Scan for the cell matching the given text and deliver its (x, y) coordinate at center. 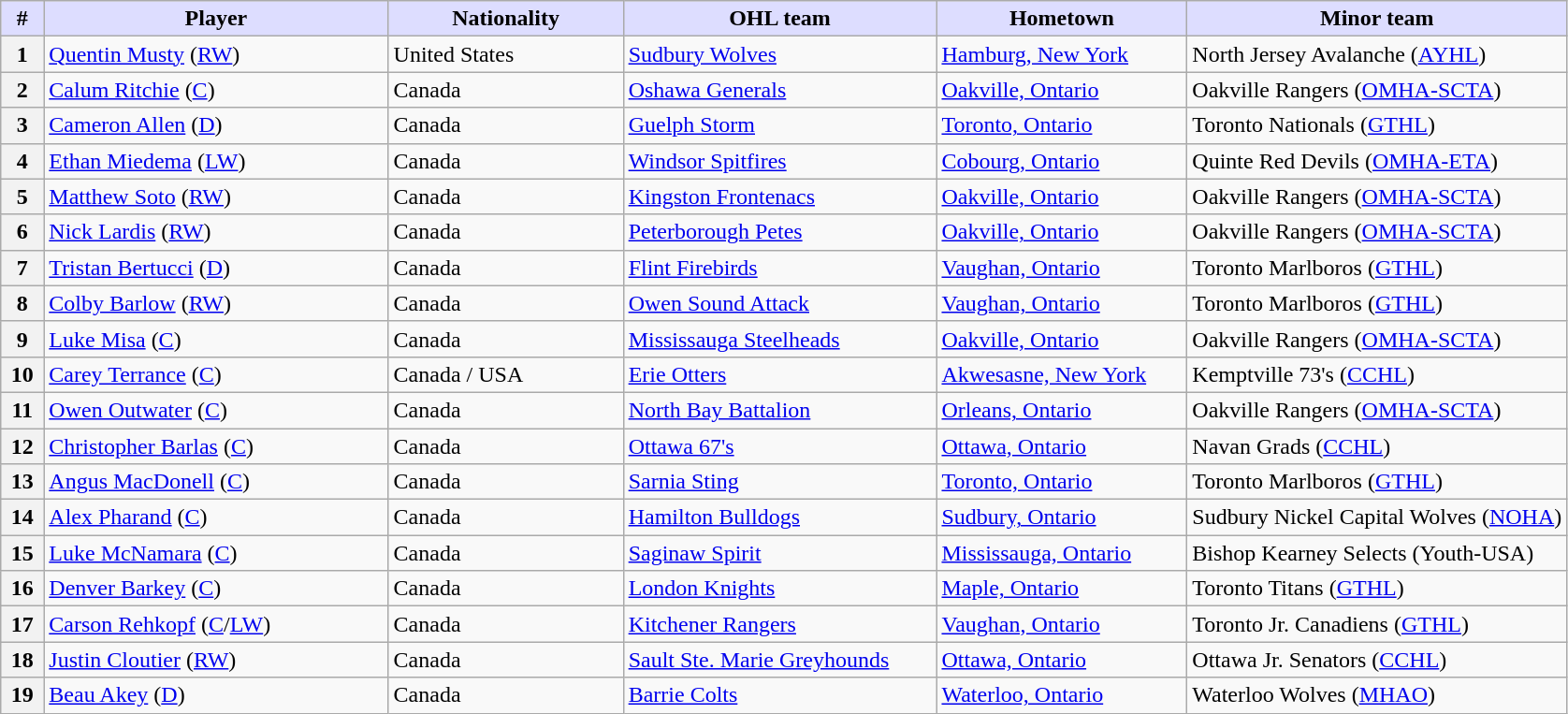
Carey Terrance (C) (216, 374)
Christopher Barlas (C) (216, 446)
13 (22, 482)
3 (22, 125)
Nick Lardis (RW) (216, 232)
Toronto Jr. Canadiens (GTHL) (1377, 624)
Ottawa Jr. Senators (CCHL) (1377, 660)
Matthew Soto (RW) (216, 197)
Peterborough Petes (780, 232)
7 (22, 268)
Luke Misa (C) (216, 339)
Barrie Colts (780, 695)
Oshawa Generals (780, 90)
Hamburg, New York (1062, 54)
North Bay Battalion (780, 410)
Quinte Red Devils (OMHA-ETA) (1377, 161)
17 (22, 624)
Ottawa 67's (780, 446)
Akwesasne, New York (1062, 374)
6 (22, 232)
8 (22, 303)
Saginaw Spirit (780, 553)
Tristan Bertucci (D) (216, 268)
Justin Cloutier (RW) (216, 660)
Quentin Musty (RW) (216, 54)
1 (22, 54)
Minor team (1377, 19)
5 (22, 197)
Sudbury, Ontario (1062, 517)
Luke McNamara (C) (216, 553)
Denver Barkey (C) (216, 589)
15 (22, 553)
16 (22, 589)
Guelph Storm (780, 125)
Mississauga Steelheads (780, 339)
11 (22, 410)
Colby Barlow (RW) (216, 303)
Ethan Miedema (LW) (216, 161)
Sarnia Sting (780, 482)
Windsor Spitfires (780, 161)
Waterloo, Ontario (1062, 695)
Sudbury Nickel Capital Wolves (NOHA) (1377, 517)
Orleans, Ontario (1062, 410)
Calum Ritchie (C) (216, 90)
United States (505, 54)
Owen Outwater (C) (216, 410)
Kemptville 73's (CCHL) (1377, 374)
Navan Grads (CCHL) (1377, 446)
Kitchener Rangers (780, 624)
Hometown (1062, 19)
10 (22, 374)
2 (22, 90)
18 (22, 660)
Toronto Titans (GTHL) (1377, 589)
Waterloo Wolves (MHAO) (1377, 695)
Hamilton Bulldogs (780, 517)
19 (22, 695)
Owen Sound Attack (780, 303)
# (22, 19)
Sudbury Wolves (780, 54)
Mississauga, Ontario (1062, 553)
Bishop Kearney Selects (Youth-USA) (1377, 553)
Toronto Nationals (GTHL) (1377, 125)
Erie Otters (780, 374)
Alex Pharand (C) (216, 517)
Sault Ste. Marie Greyhounds (780, 660)
North Jersey Avalanche (AYHL) (1377, 54)
Maple, Ontario (1062, 589)
9 (22, 339)
London Knights (780, 589)
Beau Akey (D) (216, 695)
Flint Firebirds (780, 268)
Carson Rehkopf (C/LW) (216, 624)
Canada / USA (505, 374)
Cobourg, Ontario (1062, 161)
12 (22, 446)
14 (22, 517)
Angus MacDonell (C) (216, 482)
4 (22, 161)
Kingston Frontenacs (780, 197)
Nationality (505, 19)
Player (216, 19)
Cameron Allen (D) (216, 125)
OHL team (780, 19)
